Determine the [x, y] coordinate at the center of the cell enclosing the given text.  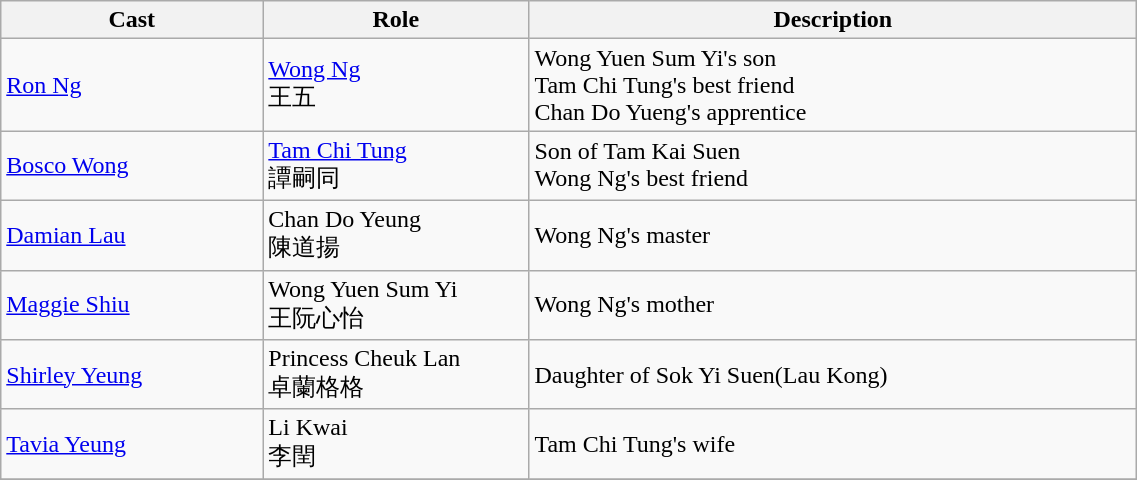
Shirley Yeung [132, 375]
Wong Yuen Sum Yi's son Tam Chi Tung's best friend Chan Do Yueng's apprentice [833, 85]
Son of Tam Kai Suen Wong Ng's best friend [833, 166]
Cast [132, 20]
Maggie Shiu [132, 305]
Wong Yuen Sum Yi 王阮心怡 [396, 305]
Ron Ng [132, 85]
Chan Do Yeung 陳道揚 [396, 235]
Tam Chi Tung 譚嗣同 [396, 166]
Tam Chi Tung's wife [833, 444]
Description [833, 20]
Bosco Wong [132, 166]
Role [396, 20]
Daughter of Sok Yi Suen(Lau Kong) [833, 375]
Princess Cheuk Lan 卓蘭格格 [396, 375]
Damian Lau [132, 235]
Wong Ng's master [833, 235]
Tavia Yeung [132, 444]
Li Kwai 李閏 [396, 444]
Wong Ng 王五 [396, 85]
Wong Ng's mother [833, 305]
